Find where the given text appears and provide that cell's center as [X, Y] coordinate. 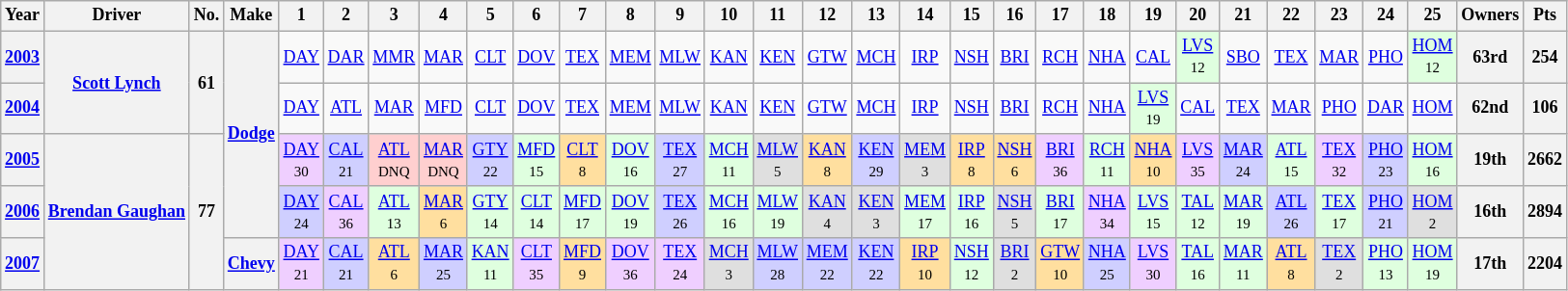
24 [1386, 15]
NHA25 [1107, 264]
TAL16 [1198, 264]
23 [1339, 15]
TEX2 [1339, 264]
BRI36 [1060, 160]
TEX24 [679, 264]
MAR19 [1243, 212]
ATL [345, 109]
16 [1015, 15]
HOM12 [1432, 57]
KAN11 [490, 264]
HOM [1432, 109]
KAN4 [827, 212]
TEX27 [679, 160]
IRP16 [971, 212]
TAL12 [1198, 212]
RCH11 [1107, 160]
DAY21 [301, 264]
13 [876, 15]
ATLDNQ [394, 160]
MEM17 [925, 212]
254 [1546, 57]
62nd [1490, 109]
14 [925, 15]
GTY14 [490, 212]
KAN8 [827, 160]
12 [827, 15]
6 [536, 15]
MEM3 [925, 160]
5 [490, 15]
GTW10 [1060, 264]
CLT14 [536, 212]
SBO [1243, 57]
4 [444, 15]
2007 [23, 264]
CLT35 [536, 264]
2003 [23, 57]
MAR6 [444, 212]
LVS35 [1198, 160]
IRP8 [971, 160]
HOM19 [1432, 264]
Make [252, 15]
DAY24 [301, 212]
Chevy [252, 264]
IRP10 [925, 264]
2006 [23, 212]
17th [1490, 264]
21 [1243, 15]
GTY22 [490, 160]
2005 [23, 160]
1 [301, 15]
106 [1546, 109]
Pts [1546, 15]
MAR11 [1243, 264]
MEM22 [827, 264]
BRI2 [1015, 264]
PHO23 [1386, 160]
HOM2 [1432, 212]
LVS15 [1153, 212]
MAR25 [444, 264]
MCH16 [729, 212]
16th [1490, 212]
CAL36 [345, 212]
MLW5 [778, 160]
TEX32 [1339, 160]
17 [1060, 15]
ATL8 [1291, 264]
19th [1490, 160]
CLT8 [583, 160]
2662 [1546, 160]
ATL6 [394, 264]
11 [778, 15]
KEN29 [876, 160]
77 [206, 212]
19 [1153, 15]
2 [345, 15]
No. [206, 15]
63rd [1490, 57]
PHO21 [1386, 212]
MAR24 [1243, 160]
Year [23, 15]
DAY30 [301, 160]
9 [679, 15]
ATL15 [1291, 160]
MLW19 [778, 212]
TEX26 [679, 212]
DOV36 [630, 264]
MFD15 [536, 160]
LVS19 [1153, 109]
20 [1198, 15]
3 [394, 15]
NHA10 [1153, 160]
MCH3 [729, 264]
Owners [1490, 15]
18 [1107, 15]
NSH5 [1015, 212]
ATL26 [1291, 212]
Scott Lynch [116, 83]
2894 [1546, 212]
LVS30 [1153, 264]
7 [583, 15]
Dodge [252, 135]
15 [971, 15]
Brendan Gaughan [116, 212]
PHO13 [1386, 264]
DOV16 [630, 160]
TEX17 [1339, 212]
MFD17 [583, 212]
HOM16 [1432, 160]
2204 [1546, 264]
61 [206, 83]
NHA34 [1107, 212]
LVS12 [1198, 57]
NSH6 [1015, 160]
25 [1432, 15]
Driver [116, 15]
ATL13 [394, 212]
MARDNQ [444, 160]
DOV19 [630, 212]
MFD9 [583, 264]
8 [630, 15]
MCH11 [729, 160]
BRI17 [1060, 212]
MMR [394, 57]
MFD [444, 109]
KEN3 [876, 212]
NSH12 [971, 264]
10 [729, 15]
MLW28 [778, 264]
KEN22 [876, 264]
2004 [23, 109]
22 [1291, 15]
